For the text-containing cell, return its midpoint in [x, y] coordinate format. 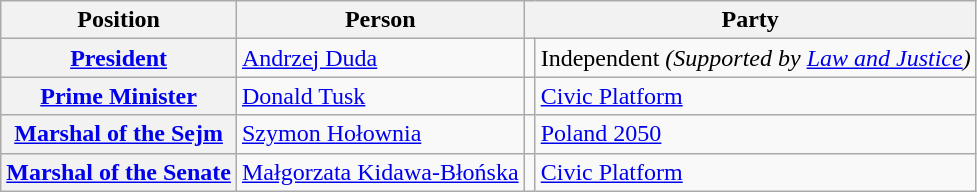
Szymon Hołownia [380, 134]
Andrzej Duda [380, 58]
Prime Minister [119, 96]
Party [750, 20]
Person [380, 20]
Małgorzata Kidawa-Błońska [380, 172]
Donald Tusk [380, 96]
Position [119, 20]
Poland 2050 [756, 134]
President [119, 58]
Independent (Supported by Law and Justice) [756, 58]
Marshal of the Sejm [119, 134]
Marshal of the Senate [119, 172]
